Determine the [x, y] coordinate at the center of the cell enclosing the given text.  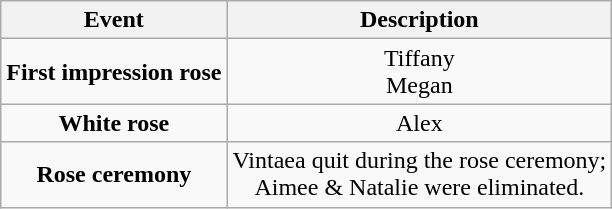
Description [420, 20]
Rose ceremony [114, 174]
Event [114, 20]
White rose [114, 123]
Alex [420, 123]
Vintaea quit during the rose ceremony; Aimee & Natalie were eliminated. [420, 174]
First impression rose [114, 72]
TiffanyMegan [420, 72]
